For the text-containing cell, return its midpoint in (x, y) coordinate format. 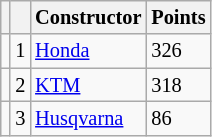
Constructor (88, 17)
86 (178, 118)
3 (20, 118)
KTM (88, 85)
318 (178, 85)
Husqvarna (88, 118)
Points (178, 17)
1 (20, 51)
326 (178, 51)
Honda (88, 51)
2 (20, 85)
